Capture the cell that displays the provided text and extract its (x, y) central coordinate. 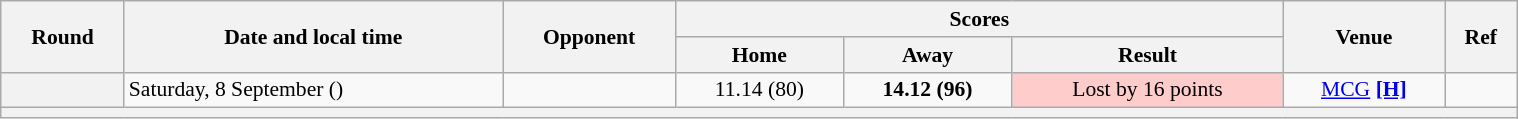
14.12 (96) (928, 90)
Ref (1481, 36)
Away (928, 55)
Round (62, 36)
Scores (980, 19)
Venue (1364, 36)
11.14 (80) (760, 90)
Date and local time (314, 36)
Lost by 16 points (1148, 90)
Home (760, 55)
Result (1148, 55)
Opponent (590, 36)
Saturday, 8 September () (314, 90)
MCG [H] (1364, 90)
